Provide the (X, Y) coordinate of the cell's center where the given text is located.  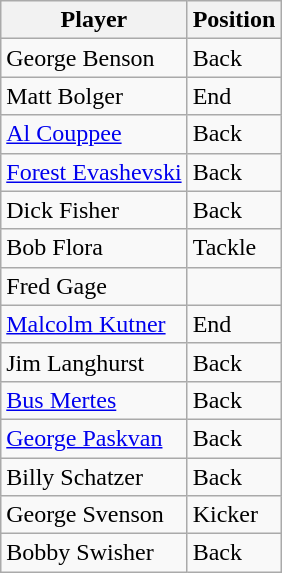
George Svenson (94, 515)
Forest Evashevski (94, 172)
Position (234, 20)
Bob Flora (94, 248)
Bobby Swisher (94, 553)
Billy Schatzer (94, 477)
Kicker (234, 515)
George Paskvan (94, 438)
Al Couppee (94, 134)
Matt Bolger (94, 96)
Bus Mertes (94, 400)
George Benson (94, 58)
Fred Gage (94, 286)
Player (94, 20)
Malcolm Kutner (94, 324)
Dick Fisher (94, 210)
Tackle (234, 248)
Jim Langhurst (94, 362)
